From the cell containing the given text, extract its center point as (x, y) coordinate. 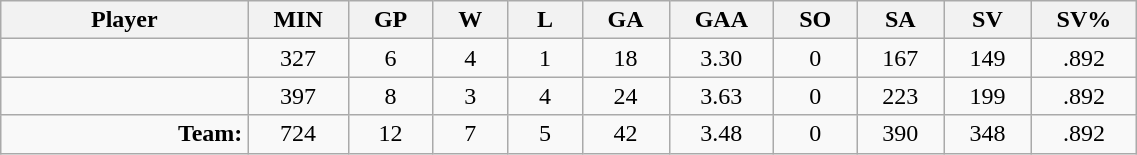
199 (988, 96)
GAA (721, 20)
12 (390, 134)
327 (298, 58)
3.30 (721, 58)
Player (124, 20)
397 (298, 96)
SA (900, 20)
8 (390, 96)
24 (626, 96)
18 (626, 58)
SO (816, 20)
L (545, 20)
SV (988, 20)
MIN (298, 20)
390 (900, 134)
SV% (1084, 20)
149 (988, 58)
GP (390, 20)
W (470, 20)
6 (390, 58)
GA (626, 20)
3.63 (721, 96)
223 (900, 96)
7 (470, 134)
167 (900, 58)
724 (298, 134)
42 (626, 134)
Team: (124, 134)
348 (988, 134)
5 (545, 134)
3.48 (721, 134)
1 (545, 58)
3 (470, 96)
